Locate the cell with the specified text and output its [x, y] center coordinate. 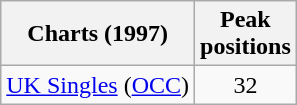
32 [246, 85]
Charts (1997) [98, 34]
UK Singles (OCC) [98, 85]
Peakpositions [246, 34]
